For the text-containing cell, return its midpoint in [x, y] coordinate format. 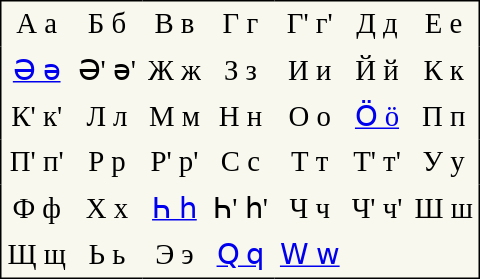
Э э [174, 254]
У у [444, 162]
М м [174, 116]
Һ' һ' [240, 207]
С с [240, 162]
Р р [107, 162]
П' п' [36, 162]
Н н [240, 116]
Ь ь [107, 254]
Р' р' [174, 162]
З з [240, 69]
Й й [378, 69]
Ԛ ԛ [240, 254]
К' к' [36, 116]
В в [174, 24]
Ԝ ԝ [310, 254]
Д д [378, 24]
Х х [107, 207]
Ч ч [310, 207]
Ф ф [36, 207]
Ж ж [174, 69]
П п [444, 116]
Ч' ч' [378, 207]
Ӧ ö [378, 116]
Г' г' [310, 24]
Л л [107, 116]
Т т [310, 162]
А а [36, 24]
Һ һ [174, 207]
Щ щ [36, 254]
И и [310, 69]
Т' т' [378, 162]
Ш ш [444, 207]
О о [310, 116]
Б б [107, 24]
Ә' ә' [107, 69]
Г г [240, 24]
К к [444, 69]
Ә ә [36, 69]
Е е [444, 24]
